Pinpoint the cell where the given text exists, returning its [X, Y] midpoint coordinate. 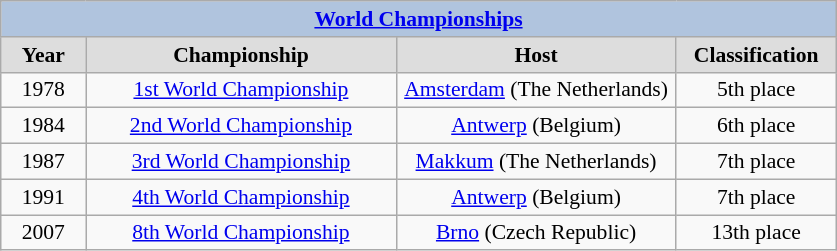
2nd World Championship [241, 126]
Championship [241, 55]
World Championships [419, 19]
Makkum (The Netherlands) [536, 162]
Year [44, 55]
4th World Championship [241, 197]
8th World Championship [241, 233]
2007 [44, 233]
3rd World Championship [241, 162]
5th place [756, 90]
1st World Championship [241, 90]
Brno (Czech Republic) [536, 233]
13th place [756, 233]
Host [536, 55]
1984 [44, 126]
Amsterdam (The Netherlands) [536, 90]
1987 [44, 162]
Classification [756, 55]
6th place [756, 126]
1978 [44, 90]
1991 [44, 197]
